Find where the given text appears and provide that cell's center as [X, Y] coordinate. 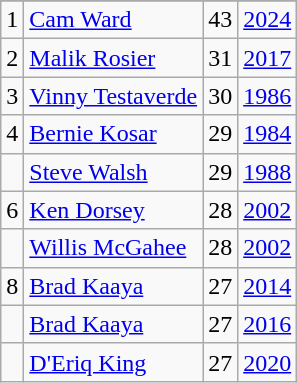
1 [12, 20]
Steve Walsh [114, 172]
Vinny Testaverde [114, 96]
1986 [268, 96]
6 [12, 210]
31 [220, 58]
2017 [268, 58]
4 [12, 134]
Malik Rosier [114, 58]
2 [12, 58]
43 [220, 20]
2016 [268, 324]
Cam Ward [114, 20]
2020 [268, 362]
2014 [268, 286]
1988 [268, 172]
D'Eriq King [114, 362]
3 [12, 96]
2024 [268, 20]
Ken Dorsey [114, 210]
1984 [268, 134]
Willis McGahee [114, 248]
30 [220, 96]
8 [12, 286]
Bernie Kosar [114, 134]
